Search for the cell housing the specified text and yield its [x, y] center coordinate. 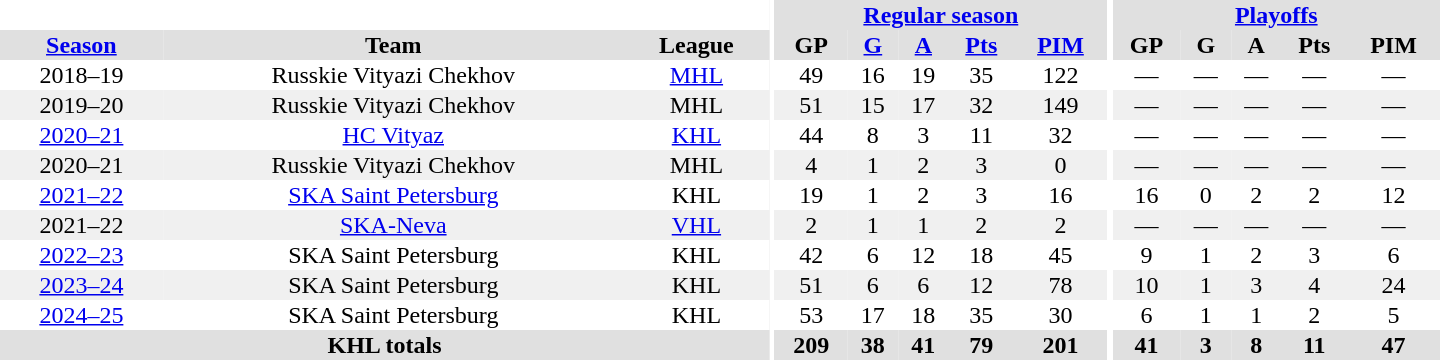
5 [1394, 315]
Playoffs [1276, 15]
209 [812, 345]
42 [812, 255]
SKA-Neva [394, 225]
44 [812, 135]
79 [982, 345]
24 [1394, 285]
45 [1060, 255]
Regular season [941, 15]
201 [1060, 345]
10 [1147, 285]
League [696, 45]
49 [812, 75]
53 [812, 315]
149 [1060, 105]
15 [874, 105]
HC Vityaz [394, 135]
38 [874, 345]
47 [1394, 345]
9 [1147, 255]
2023–24 [82, 285]
78 [1060, 285]
2019–20 [82, 105]
2024–25 [82, 315]
30 [1060, 315]
Season [82, 45]
122 [1060, 75]
VHL [696, 225]
Team [394, 45]
2018–19 [82, 75]
2022–23 [82, 255]
KHL totals [384, 345]
